For the text-containing cell, return its midpoint in [X, Y] coordinate format. 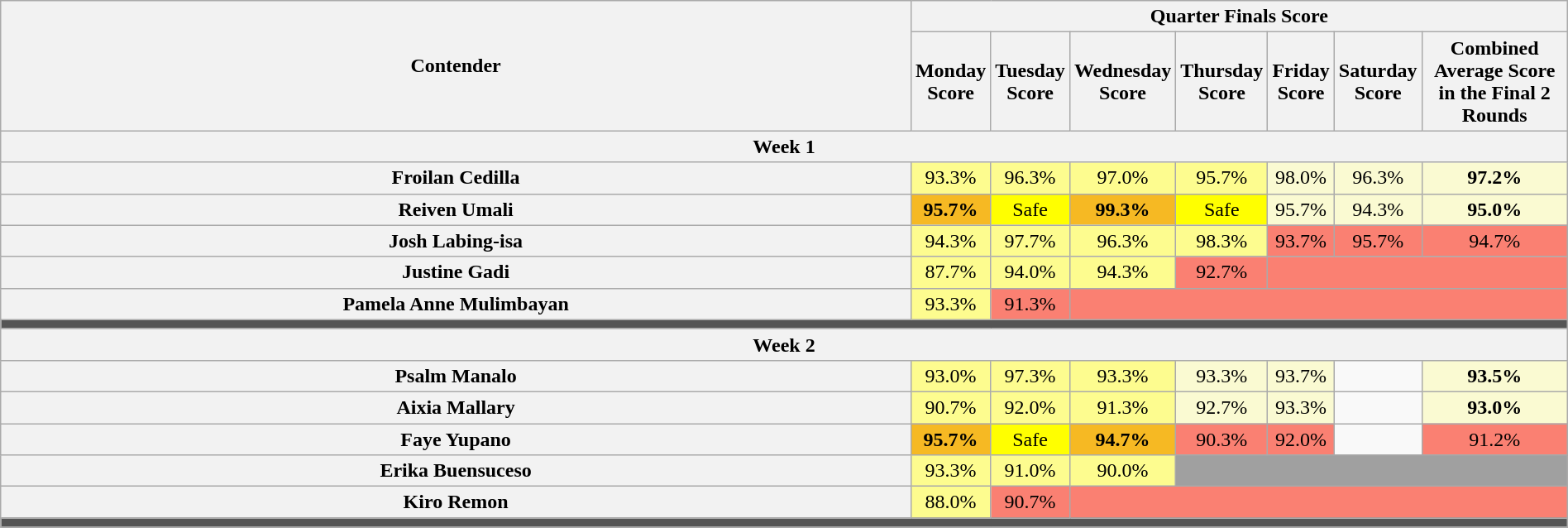
99.3% [1122, 209]
97.3% [1030, 376]
Josh Labing-isa [457, 241]
Tuesday Score [1030, 81]
98.0% [1301, 178]
97.2% [1494, 178]
Week 1 [784, 146]
88.0% [950, 502]
Thursday Score [1222, 81]
90.3% [1222, 439]
Contender [457, 66]
91.2% [1494, 439]
Faye Yupano [457, 439]
98.3% [1222, 241]
Erika Buensuceso [457, 471]
Combined Average Score in the Final 2 Rounds [1494, 81]
97.7% [1030, 241]
Friday Score [1301, 81]
94.0% [1030, 272]
Week 2 [784, 344]
90.0% [1122, 471]
Pamela Anne Mulimbayan [457, 304]
Wednesday Score [1122, 81]
Justine Gadi [457, 272]
93.5% [1494, 376]
91.0% [1030, 471]
Froilan Cedilla [457, 178]
Kiro Remon [457, 502]
95.0% [1494, 209]
Psalm Manalo [457, 376]
Monday Score [950, 81]
Reiven Umali [457, 209]
Saturday Score [1378, 81]
Quarter Finals Score [1239, 17]
87.7% [950, 272]
Aixia Mallary [457, 407]
97.0% [1122, 178]
